Find where the given text appears and provide that cell's center as (x, y) coordinate. 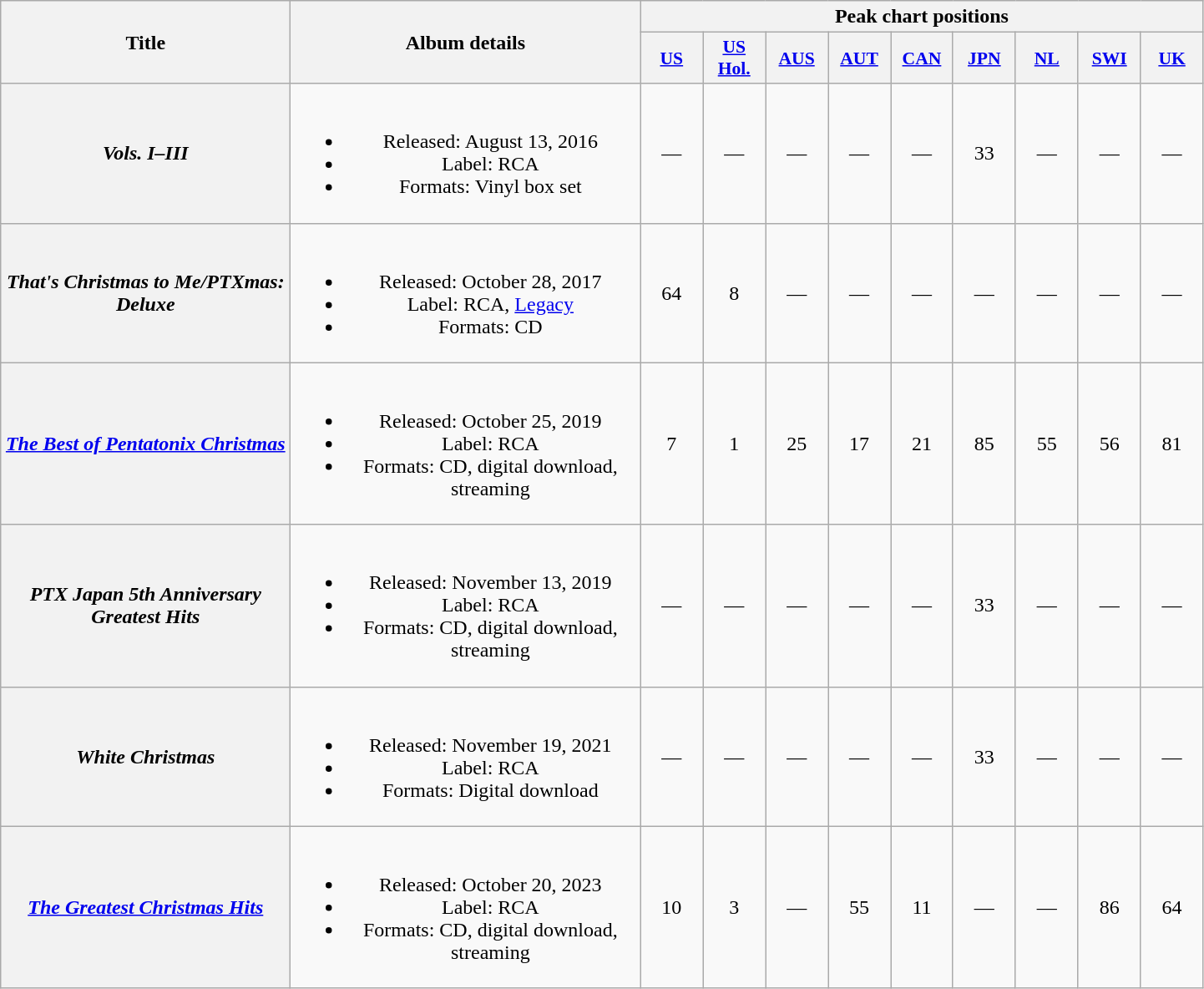
86 (1109, 907)
Released: November 19, 2021Label: RCAFormats: Digital download (466, 757)
10 (671, 907)
Released: November 13, 2019Label: RCAFormats: CD, digital download, streaming (466, 606)
1 (735, 444)
Album details (466, 42)
NL (1047, 58)
White Christmas (145, 757)
3 (735, 907)
AUT (860, 58)
The Best of Pentatonix Christmas (145, 444)
US (671, 58)
Title (145, 42)
UK (1172, 58)
11 (922, 907)
Released: October 28, 2017Label: RCA, LegacyFormats: CD (466, 292)
81 (1172, 444)
SWI (1109, 58)
CAN (922, 58)
That's Christmas to Me/PTXmas: Deluxe (145, 292)
AUS (797, 58)
JPN (984, 58)
The Greatest Christmas Hits (145, 907)
56 (1109, 444)
8 (735, 292)
Released: October 20, 2023Label: RCAFormats: CD, digital download, streaming (466, 907)
Released: August 13, 2016Label: RCAFormats: Vinyl box set (466, 154)
25 (797, 444)
17 (860, 444)
Released: October 25, 2019Label: RCAFormats: CD, digital download, streaming (466, 444)
Peak chart positions (922, 17)
Vols. I–III (145, 154)
PTX Japan 5th Anniversary Greatest Hits (145, 606)
21 (922, 444)
USHol. (735, 58)
85 (984, 444)
7 (671, 444)
